Search for the cell housing the specified text and yield its (X, Y) center coordinate. 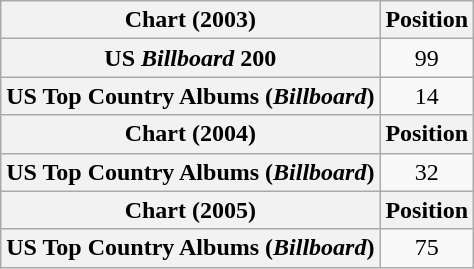
Chart (2004) (190, 134)
Chart (2003) (190, 20)
32 (427, 172)
99 (427, 58)
US Billboard 200 (190, 58)
Chart (2005) (190, 210)
14 (427, 96)
75 (427, 248)
